Detect which cell encompasses the target text, then output its [x, y] center coordinate. 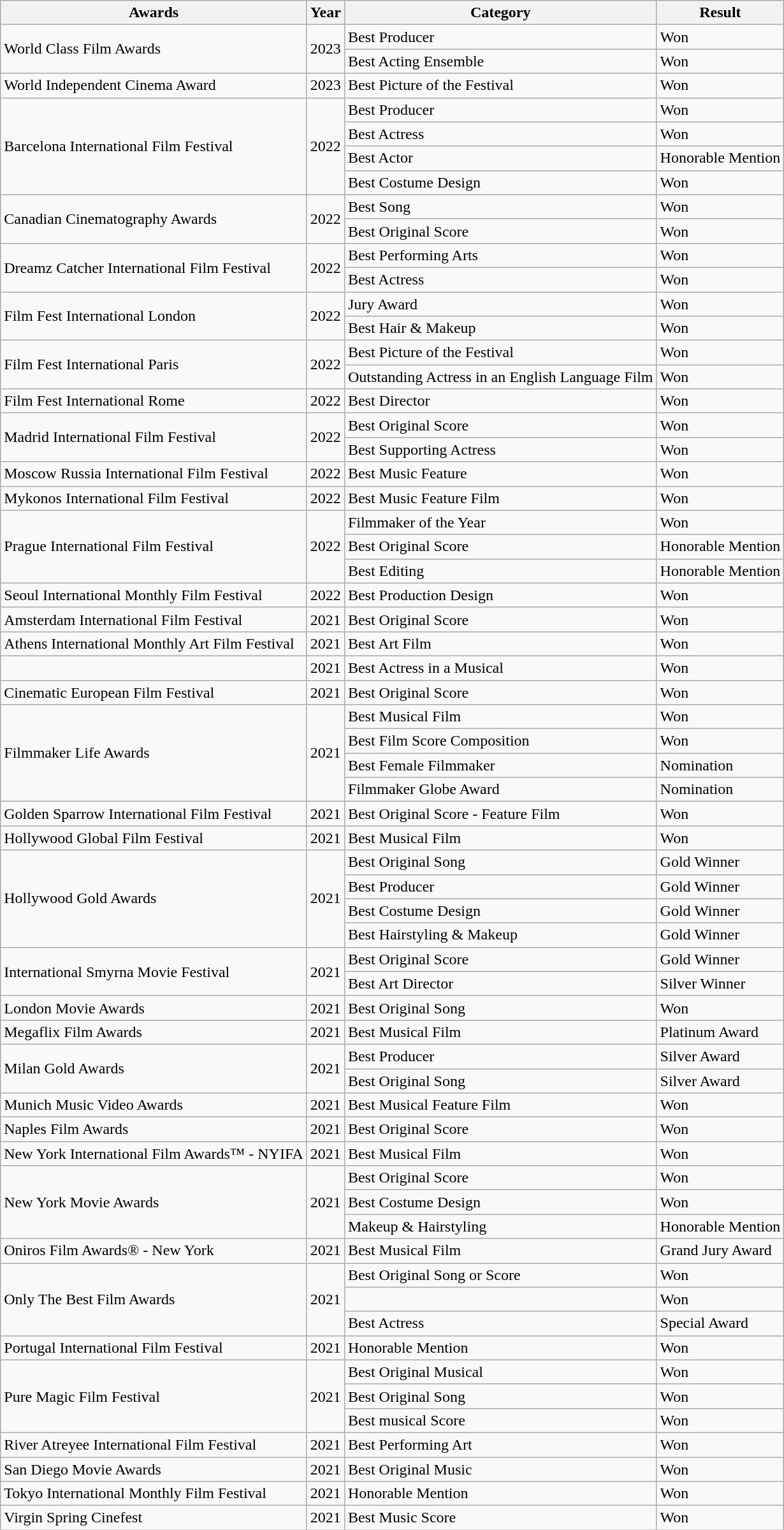
Best Hairstyling & Makeup [500, 935]
Jury Award [500, 304]
Best Music Feature Film [500, 498]
Best Song [500, 207]
Madrid International Film Festival [154, 438]
Grand Jury Award [720, 1251]
Silver Winner [720, 983]
Best Hair & Makeup [500, 328]
Megaflix Film Awards [154, 1032]
Hollywood Global Film Festival [154, 838]
Makeup & Hairstyling [500, 1226]
Best Actress in a Musical [500, 668]
Year [325, 13]
Only The Best Film Awards [154, 1299]
Outstanding Actress in an English Language Film [500, 377]
London Movie Awards [154, 1008]
Virgin Spring Cinefest [154, 1518]
Best Art Film [500, 644]
Best Production Design [500, 595]
Best Acting Ensemble [500, 61]
Best Supporting Actress [500, 450]
Best Original Song or Score [500, 1275]
Moscow Russia International Film Festival [154, 474]
Film Fest International Rome [154, 401]
Best Female Filmmaker [500, 765]
Amsterdam International Film Festival [154, 619]
Result [720, 13]
Awards [154, 13]
Best Music Feature [500, 474]
Athens International Monthly Art Film Festival [154, 644]
Prague International Film Festival [154, 547]
Best Film Score Composition [500, 741]
World Class Film Awards [154, 49]
Best Performing Art [500, 1445]
Special Award [720, 1323]
Best Original Music [500, 1469]
Hollywood Gold Awards [154, 899]
Portugal International Film Festival [154, 1348]
Best Performing Arts [500, 255]
Film Fest International London [154, 316]
Best Music Score [500, 1518]
Best Editing [500, 571]
Pure Magic Film Festival [154, 1396]
Filmmaker Globe Award [500, 790]
Dreamz Catcher International Film Festival [154, 267]
Milan Gold Awards [154, 1068]
Mykonos International Film Festival [154, 498]
Oniros Film Awards® - New York [154, 1251]
Munich Music Video Awards [154, 1105]
Best Musical Feature Film [500, 1105]
Filmmaker Life Awards [154, 753]
San Diego Movie Awards [154, 1469]
New York Movie Awards [154, 1202]
Category [500, 13]
Tokyo International Monthly Film Festival [154, 1494]
Naples Film Awards [154, 1129]
Cinematic European Film Festival [154, 692]
Best Director [500, 401]
Best Art Director [500, 983]
Best Original Score - Feature Film [500, 814]
River Atreyee International Film Festival [154, 1445]
Film Fest International Paris [154, 365]
Seoul International Monthly Film Festival [154, 595]
Best musical Score [500, 1420]
Platinum Award [720, 1032]
Golden Sparrow International Film Festival [154, 814]
World Independent Cinema Award [154, 85]
Best Original Musical [500, 1372]
Filmmaker of the Year [500, 522]
International Smyrna Movie Festival [154, 971]
Canadian Cinematography Awards [154, 219]
Best Actor [500, 158]
Barcelona International Film Festival [154, 146]
New York International Film Awards™ - NYIFA [154, 1154]
